Pinpoint the cell where the given text exists, returning its (x, y) midpoint coordinate. 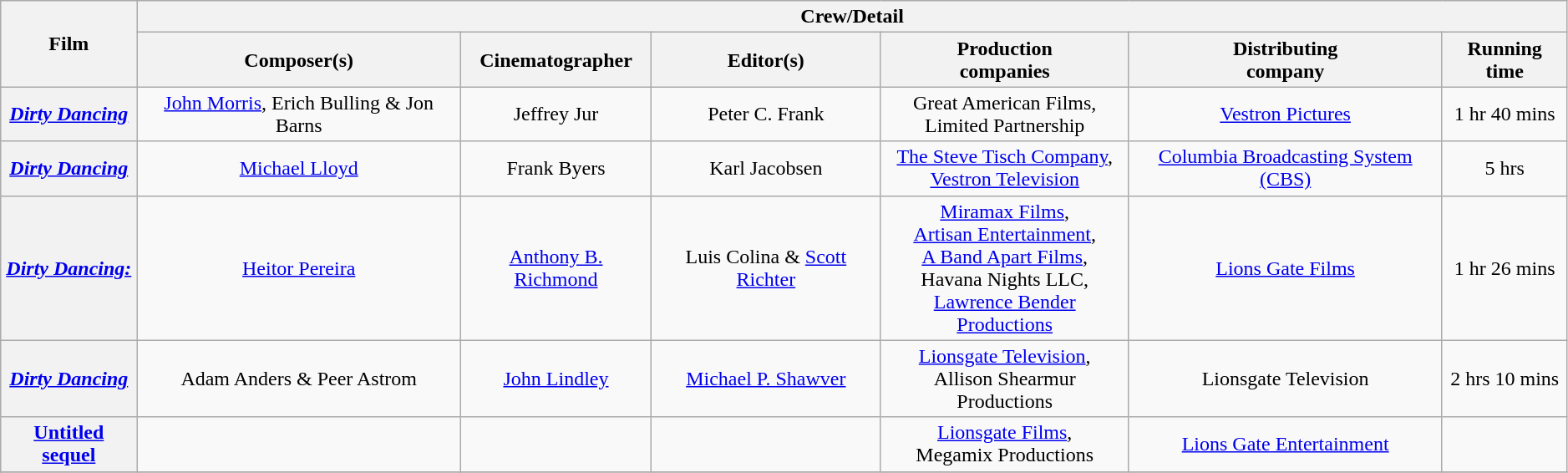
Lions Gate Films (1285, 267)
Michael P. Shawver (765, 379)
Heitor Pereira (299, 267)
2 hrs 10 mins (1505, 379)
Film (69, 43)
Vestron Pictures (1285, 114)
Luis Colina & Scott Richter (765, 267)
Composer(s) (299, 60)
Cinematographer (556, 60)
1 hr 40 mins (1505, 114)
Distributing company (1285, 60)
Lionsgate Television (1285, 379)
Lionsgate Television, Allison Shearmur Productions (1004, 379)
Miramax Films, Artisan Entertainment, A Band Apart Films, Havana Nights LLC, Lawrence Bender Productions (1004, 267)
Production companies (1004, 60)
Anthony B. Richmond (556, 267)
John Lindley (556, 379)
1 hr 26 mins (1505, 267)
Michael Lloyd (299, 169)
Untitled sequel (69, 445)
Great American Films, Limited Partnership (1004, 114)
Crew/Detail (852, 17)
John Morris, Erich Bulling & Jon Barns (299, 114)
Jeffrey Jur (556, 114)
The Steve Tisch Company, Vestron Television (1004, 169)
Lionsgate Films, Megamix Productions (1004, 445)
Columbia Broadcasting System (CBS) (1285, 169)
Dirty Dancing: (69, 267)
5 hrs (1505, 169)
Peter C. Frank (765, 114)
Frank Byers (556, 169)
Editor(s) (765, 60)
Lions Gate Entertainment (1285, 445)
Running time (1505, 60)
Karl Jacobsen (765, 169)
Adam Anders & Peer Astrom (299, 379)
